Capture the cell that displays the provided text and extract its (x, y) central coordinate. 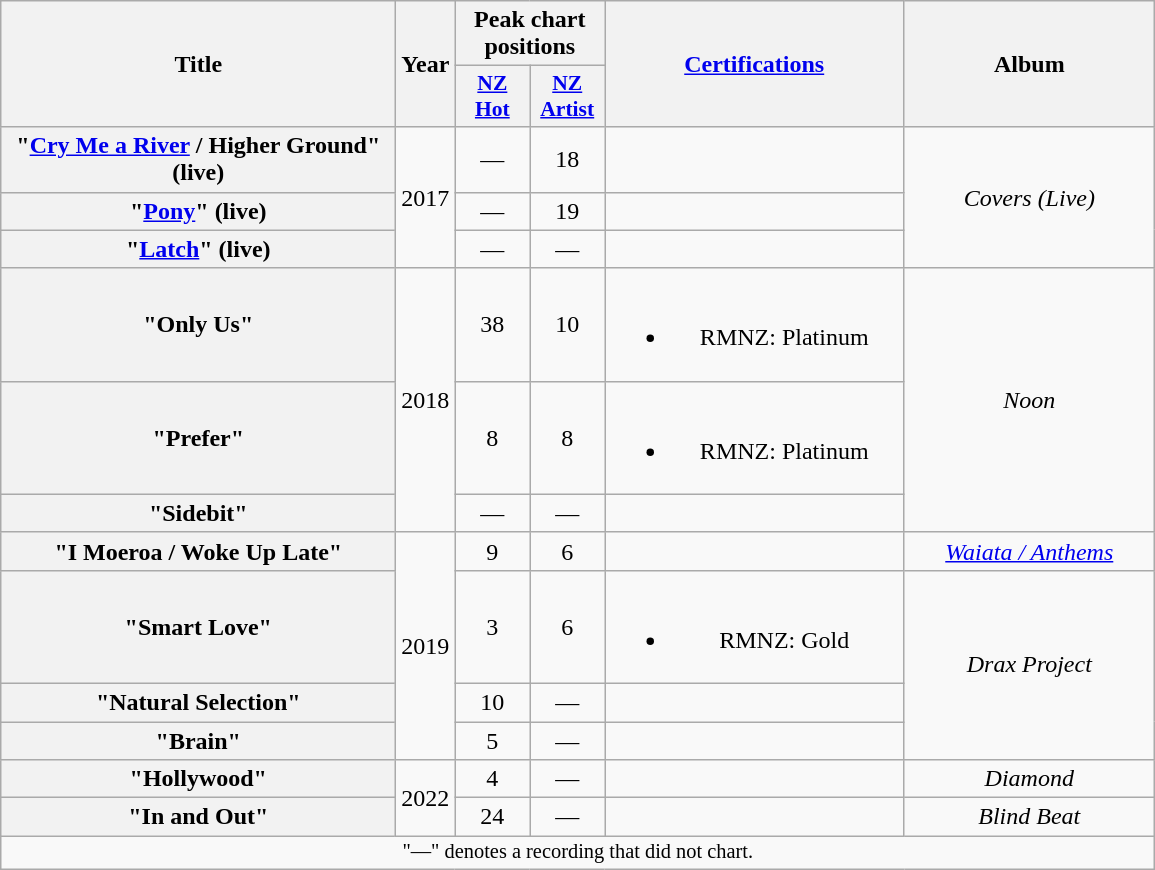
Drax Project (1030, 664)
18 (568, 160)
Noon (1030, 400)
5 (492, 741)
2019 (426, 646)
"In and Out" (198, 817)
19 (568, 211)
4 (492, 779)
"Natural Selection" (198, 702)
38 (492, 324)
"Pony" (live) (198, 211)
"Smart Love" (198, 626)
Blind Beat (1030, 817)
Waiata / Anthems (1030, 551)
24 (492, 817)
9 (492, 551)
"Only Us" (198, 324)
Year (426, 64)
"Latch" (live) (198, 249)
"Cry Me a River / Higher Ground" (live) (198, 160)
"Sidebit" (198, 513)
2017 (426, 198)
Title (198, 64)
3 (492, 626)
Certifications (754, 64)
NZArtist (568, 96)
Diamond (1030, 779)
"Brain" (198, 741)
Peak chart positions (530, 34)
"I Moeroa / Woke Up Late" (198, 551)
NZHot (492, 96)
2022 (426, 798)
"Hollywood" (198, 779)
"—" denotes a recording that did not chart. (578, 853)
2018 (426, 400)
RMNZ: Gold (754, 626)
Album (1030, 64)
Covers (Live) (1030, 198)
"Prefer" (198, 438)
